Find where the given text appears and provide that cell's center as [x, y] coordinate. 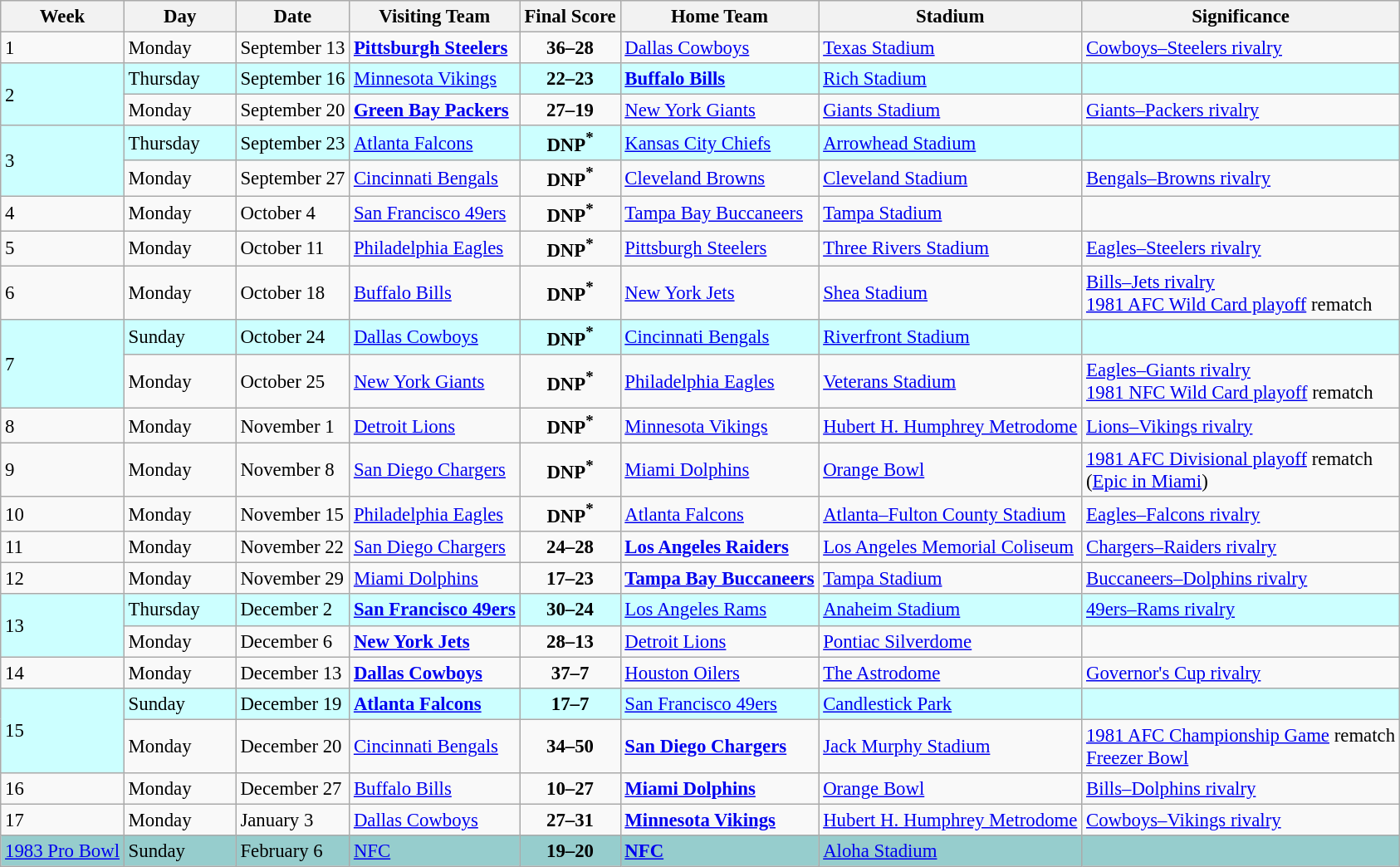
Los Angeles Raiders [719, 547]
Arrowhead Stadium [950, 143]
49ers–Rams rivalry [1241, 610]
1983 Pro Bowl [63, 851]
September 16 [292, 79]
12 [63, 579]
10 [63, 514]
Riverfront Stadium [950, 337]
October 24 [292, 337]
November 1 [292, 425]
27–19 [570, 110]
Rich Stadium [950, 79]
22–23 [570, 79]
September 23 [292, 143]
Candlestick Park [950, 703]
Shea Stadium [950, 292]
Eagles–Steelers rivalry [1241, 248]
Los Angeles Memorial Coliseum [950, 547]
Bills–Jets rivalry1981 AFC Wild Card playoff rematch [1241, 292]
Cowboys–Vikings rivalry [1241, 820]
December 6 [292, 641]
December 20 [292, 746]
Aloha Stadium [950, 851]
Cowboys–Steelers rivalry [1241, 48]
37–7 [570, 673]
Chargers–Raiders rivalry [1241, 547]
2 [63, 95]
Eagles–Giants rivalry1981 NFC Wild Card playoff rematch [1241, 382]
Giants–Packers rivalry [1241, 110]
Giants Stadium [950, 110]
Texas Stadium [950, 48]
September 27 [292, 179]
5 [63, 248]
8 [63, 425]
14 [63, 673]
Lions–Vikings rivalry [1241, 425]
Bengals–Browns rivalry [1241, 179]
1 [63, 48]
27–31 [570, 820]
3 [63, 160]
13 [63, 626]
November 15 [292, 514]
28–13 [570, 641]
Three Rivers Stadium [950, 248]
30–24 [570, 610]
Significance [1241, 17]
Home Team [719, 17]
December 2 [292, 610]
9 [63, 470]
34–50 [570, 746]
17–7 [570, 703]
November 29 [292, 579]
November 22 [292, 547]
February 6 [292, 851]
November 8 [292, 470]
36–28 [570, 48]
10–27 [570, 789]
Governor's Cup rivalry [1241, 673]
October 11 [292, 248]
17–23 [570, 579]
19–20 [570, 851]
The Astrodome [950, 673]
December 27 [292, 789]
Final Score [570, 17]
4 [63, 213]
October 25 [292, 382]
Pontiac Silverdome [950, 641]
Date [292, 17]
Bills–Dolphins rivalry [1241, 789]
Jack Murphy Stadium [950, 746]
1981 AFC Championship Game rematchFreezer Bowl [1241, 746]
Atlanta–Fulton County Stadium [950, 514]
October 4 [292, 213]
Los Angeles Rams [719, 610]
Cleveland Stadium [950, 179]
7 [63, 364]
1981 AFC Divisional playoff rematch(Epic in Miami) [1241, 470]
11 [63, 547]
Buccaneers–Dolphins rivalry [1241, 579]
September 20 [292, 110]
Stadium [950, 17]
September 13 [292, 48]
24–28 [570, 547]
Kansas City Chiefs [719, 143]
Cleveland Browns [719, 179]
Visiting Team [435, 17]
Veterans Stadium [950, 382]
16 [63, 789]
Houston Oilers [719, 673]
Green Bay Packers [435, 110]
Anaheim Stadium [950, 610]
January 3 [292, 820]
December 19 [292, 703]
15 [63, 730]
Week [63, 17]
Day [179, 17]
17 [63, 820]
October 18 [292, 292]
Eagles–Falcons rivalry [1241, 514]
6 [63, 292]
December 13 [292, 673]
